Find where the given text appears and provide that cell's center as (X, Y) coordinate. 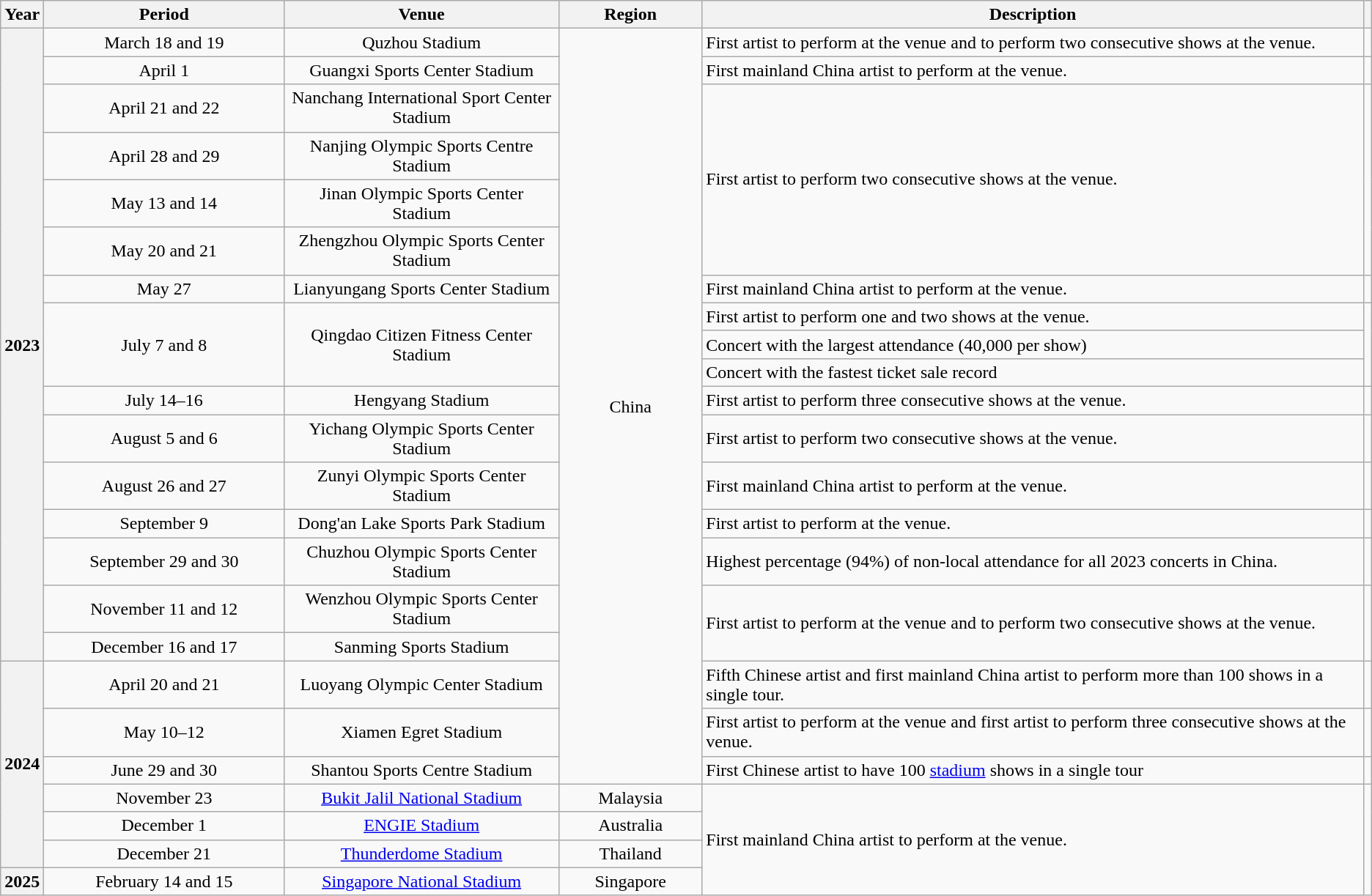
Jinan Olympic Sports Center Stadium (422, 204)
Lianyungang Sports Center Stadium (422, 289)
Thunderdome Stadium (422, 854)
Singapore (630, 881)
2025 (22, 881)
Highest percentage (94%) of non-local attendance for all 2023 concerts in China. (1033, 561)
April 21 and 22 (164, 108)
September 9 (164, 524)
Description (1033, 15)
Venue (422, 15)
September 29 and 30 (164, 561)
First artist to perform one and two shows at the venue. (1033, 316)
ENGIE Stadium (422, 826)
Yichang Olympic Sports Center Stadium (422, 438)
Period (164, 15)
Luoyang Olympic Center Stadium (422, 684)
First Chinese artist to have 100 stadium shows in a single tour (1033, 770)
February 14 and 15 (164, 881)
May 27 (164, 289)
May 10–12 (164, 733)
December 1 (164, 826)
Fifth Chinese artist and first mainland China artist to perform more than 100 shows in a single tour. (1033, 684)
Concert with the largest attendance (40,000 per show) (1033, 344)
Xiamen Egret Stadium (422, 733)
First artist to perform at the venue and first artist to perform three consecutive shows at the venue. (1033, 733)
November 23 (164, 798)
Zunyi Olympic Sports Center Stadium (422, 486)
Qingdao Citizen Fitness Center Stadium (422, 344)
July 7 and 8 (164, 344)
July 14–16 (164, 400)
Sanming Sports Stadium (422, 647)
Hengyang Stadium (422, 400)
Zhengzhou Olympic Sports Center Stadium (422, 251)
Concert with the fastest ticket sale record (1033, 372)
Australia (630, 826)
Chuzhou Olympic Sports Center Stadium (422, 561)
Shantou Sports Centre Stadium (422, 770)
First artist to perform at the venue. (1033, 524)
2023 (22, 344)
August 5 and 6 (164, 438)
May 20 and 21 (164, 251)
April 28 and 29 (164, 155)
Wenzhou Olympic Sports Center Stadium (422, 610)
Region (630, 15)
China (630, 406)
March 18 and 19 (164, 42)
August 26 and 27 (164, 486)
2024 (22, 764)
Malaysia (630, 798)
Bukit Jalil National Stadium (422, 798)
Guangxi Sports Center Stadium (422, 70)
June 29 and 30 (164, 770)
April 20 and 21 (164, 684)
Singapore National Stadium (422, 881)
Thailand (630, 854)
December 16 and 17 (164, 647)
April 1 (164, 70)
Nanjing Olympic Sports Centre Stadium (422, 155)
May 13 and 14 (164, 204)
Quzhou Stadium (422, 42)
First artist to perform three consecutive shows at the venue. (1033, 400)
November 11 and 12 (164, 610)
Year (22, 15)
Nanchang International Sport Center Stadium (422, 108)
December 21 (164, 854)
Dong'an Lake Sports Park Stadium (422, 524)
